Output the (X, Y) coordinate of the center of the cell containing the given text.  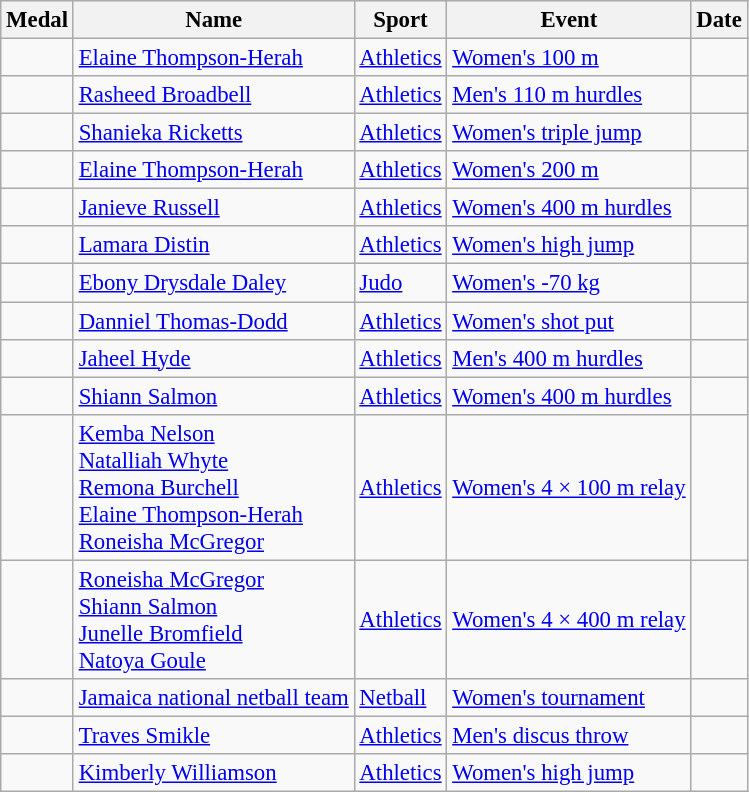
Men's 400 m hurdles (569, 358)
Women's 200 m (569, 170)
Judo (400, 283)
Janieve Russell (214, 208)
Lamara Distin (214, 245)
Shiann Salmon (214, 396)
Medal (38, 20)
Women's 4 × 400 m relay (569, 620)
Women's 4 × 100 m relay (569, 487)
Ebony Drysdale Daley (214, 283)
Kimberly Williamson (214, 773)
Men's discus throw (569, 735)
Shanieka Ricketts (214, 133)
Danniel Thomas-Dodd (214, 321)
Sport (400, 20)
Date (719, 20)
Netball (400, 698)
Traves Smikle (214, 735)
Jaheel Hyde (214, 358)
Women's -70 kg (569, 283)
Roneisha McGregorShiann SalmonJunelle BromfieldNatoya Goule (214, 620)
Men's 110 m hurdles (569, 95)
Name (214, 20)
Event (569, 20)
Jamaica national netball team (214, 698)
Kemba NelsonNatalliah WhyteRemona BurchellElaine Thompson-HerahRoneisha McGregor (214, 487)
Women's tournament (569, 698)
Rasheed Broadbell (214, 95)
Women's 100 m (569, 58)
Women's triple jump (569, 133)
Women's shot put (569, 321)
